For the text-containing cell, return its midpoint in [x, y] coordinate format. 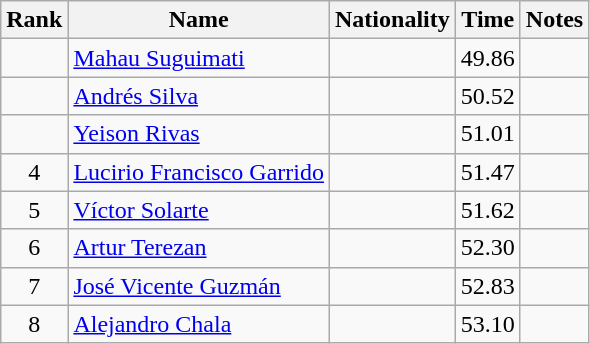
Notes [554, 20]
51.47 [488, 172]
Víctor Solarte [199, 210]
Nationality [393, 20]
52.83 [488, 286]
Lucirio Francisco Garrido [199, 172]
5 [34, 210]
Andrés Silva [199, 96]
53.10 [488, 324]
51.62 [488, 210]
52.30 [488, 248]
José Vicente Guzmán [199, 286]
Alejandro Chala [199, 324]
Yeison Rivas [199, 134]
6 [34, 248]
Mahau Suguimati [199, 58]
Rank [34, 20]
Artur Terezan [199, 248]
4 [34, 172]
51.01 [488, 134]
Name [199, 20]
50.52 [488, 96]
8 [34, 324]
49.86 [488, 58]
Time [488, 20]
7 [34, 286]
